Find where the given text appears and provide that cell's center as [x, y] coordinate. 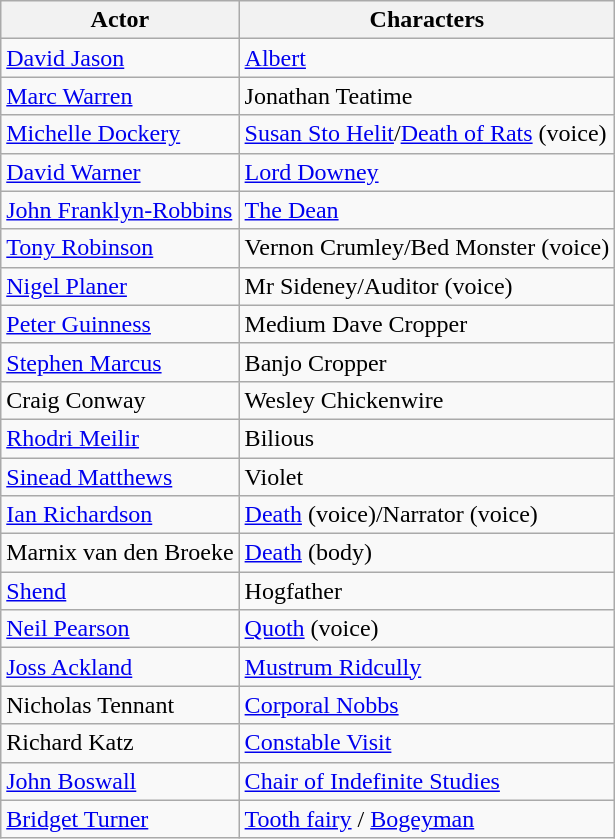
Tooth fairy / Bogeyman [427, 819]
Marc Warren [120, 96]
John Boswall [120, 781]
Lord Downey [427, 172]
Marnix van den Broeke [120, 553]
Peter Guinness [120, 324]
Nicholas Tennant [120, 705]
Neil Pearson [120, 629]
David Warner [120, 172]
Michelle Dockery [120, 134]
Hogfather [427, 591]
Vernon Crumley/Bed Monster (voice) [427, 248]
Wesley Chickenwire [427, 400]
Chair of Indefinite Studies [427, 781]
Actor [120, 20]
Stephen Marcus [120, 362]
David Jason [120, 58]
Richard Katz [120, 743]
Bridget Turner [120, 819]
Corporal Nobbs [427, 705]
Bilious [427, 438]
Jonathan Teatime [427, 96]
Mr Sideney/Auditor (voice) [427, 286]
Ian Richardson [120, 515]
Joss Ackland [120, 667]
Shend [120, 591]
Albert [427, 58]
Medium Dave Cropper [427, 324]
Characters [427, 20]
Death (voice)/Narrator (voice) [427, 515]
Violet [427, 477]
Death (body) [427, 553]
Susan Sto Helit/Death of Rats (voice) [427, 134]
Mustrum Ridcully [427, 667]
Sinead Matthews [120, 477]
Banjo Cropper [427, 362]
Craig Conway [120, 400]
Quoth (voice) [427, 629]
Tony Robinson [120, 248]
Constable Visit [427, 743]
Nigel Planer [120, 286]
Rhodri Meilir [120, 438]
John Franklyn-Robbins [120, 210]
The Dean [427, 210]
